Scan for the cell matching the given text and deliver its [X, Y] coordinate at center. 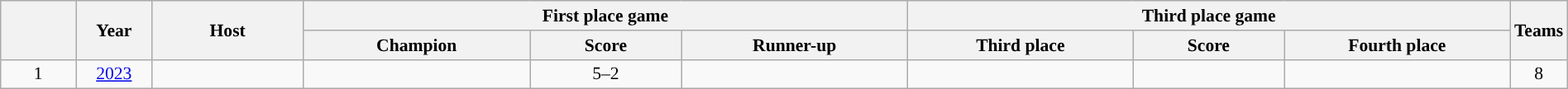
1 [38, 74]
Third place [1021, 45]
First place game [605, 16]
2023 [114, 74]
Third place game [1209, 16]
Champion [417, 45]
Runner-up [795, 45]
Host [227, 30]
Teams [1538, 30]
5–2 [605, 74]
Year [114, 30]
Fourth place [1398, 45]
8 [1538, 74]
